Identify which cell holds the provided text, then report its [x, y] central coordinate. 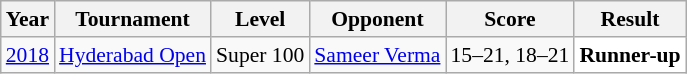
Super 100 [260, 55]
Level [260, 19]
Year [28, 19]
Opponent [377, 19]
Hyderabad Open [132, 55]
Runner-up [630, 55]
Result [630, 19]
Tournament [132, 19]
Score [510, 19]
Sameer Verma [377, 55]
15–21, 18–21 [510, 55]
2018 [28, 55]
